Extract the (x, y) coordinate from the center of the cell holding the provided text.  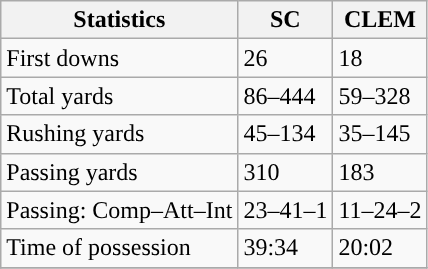
26 (286, 58)
Total yards (120, 96)
86–444 (286, 96)
35–145 (380, 134)
59–328 (380, 96)
310 (286, 172)
183 (380, 172)
45–134 (286, 134)
CLEM (380, 20)
39:34 (286, 248)
11–24–2 (380, 210)
Time of possession (120, 248)
SC (286, 20)
Statistics (120, 20)
Rushing yards (120, 134)
Passing: Comp–Att–Int (120, 210)
20:02 (380, 248)
23–41–1 (286, 210)
Passing yards (120, 172)
First downs (120, 58)
18 (380, 58)
